Return [X, Y] of the center of cell containing provided text 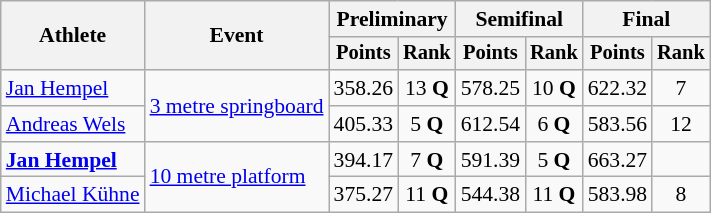
Michael Kühne [73, 195]
10 metre platform [237, 178]
583.56 [618, 124]
13 Q [427, 88]
Athlete [73, 36]
Event [237, 36]
6 Q [554, 124]
591.39 [490, 160]
375.27 [364, 195]
Semifinal [520, 19]
8 [681, 195]
Final [646, 19]
12 [681, 124]
Andreas Wels [73, 124]
405.33 [364, 124]
622.32 [618, 88]
358.26 [364, 88]
612.54 [490, 124]
394.17 [364, 160]
7 Q [427, 160]
3 metre springboard [237, 106]
10 Q [554, 88]
544.38 [490, 195]
578.25 [490, 88]
7 [681, 88]
663.27 [618, 160]
583.98 [618, 195]
Preliminary [392, 19]
